Extract the [x, y] coordinate from the center of the cell holding the provided text.  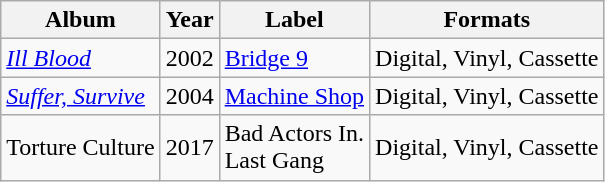
2017 [190, 148]
Album [80, 20]
Bad Actors In.Last Gang [294, 148]
Suffer, Survive [80, 96]
Bridge 9 [294, 58]
Torture Culture [80, 148]
Ill Blood [80, 58]
Machine Shop [294, 96]
Formats [487, 20]
Label [294, 20]
Year [190, 20]
2004 [190, 96]
2002 [190, 58]
